Capture the cell that displays the provided text and extract its [X, Y] central coordinate. 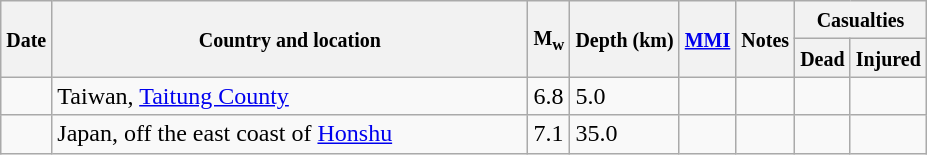
Casualties [861, 20]
Depth (km) [624, 39]
Taiwan, Taitung County [290, 96]
MMI [708, 39]
Country and location [290, 39]
35.0 [624, 134]
Mw [549, 39]
Date [26, 39]
5.0 [624, 96]
6.8 [549, 96]
Notes [766, 39]
Injured [888, 58]
7.1 [549, 134]
Dead [823, 58]
Japan, off the east coast of Honshu [290, 134]
